Determine the [x, y] coordinate at the center of the cell enclosing the given text.  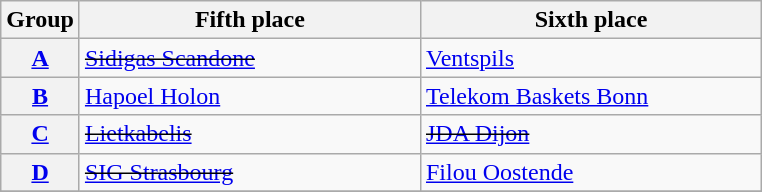
Sixth place [590, 20]
Lietkabelis [250, 134]
SIG Strasbourg [250, 172]
Telekom Baskets Bonn [590, 96]
JDA Dijon [590, 134]
Group [40, 20]
Sidigas Scandone [250, 58]
Fifth place [250, 20]
Ventspils [590, 58]
D [40, 172]
Hapoel Holon [250, 96]
A [40, 58]
B [40, 96]
Filou Oostende [590, 172]
C [40, 134]
